Extract the (x, y) coordinate from the center of the cell holding the provided text.  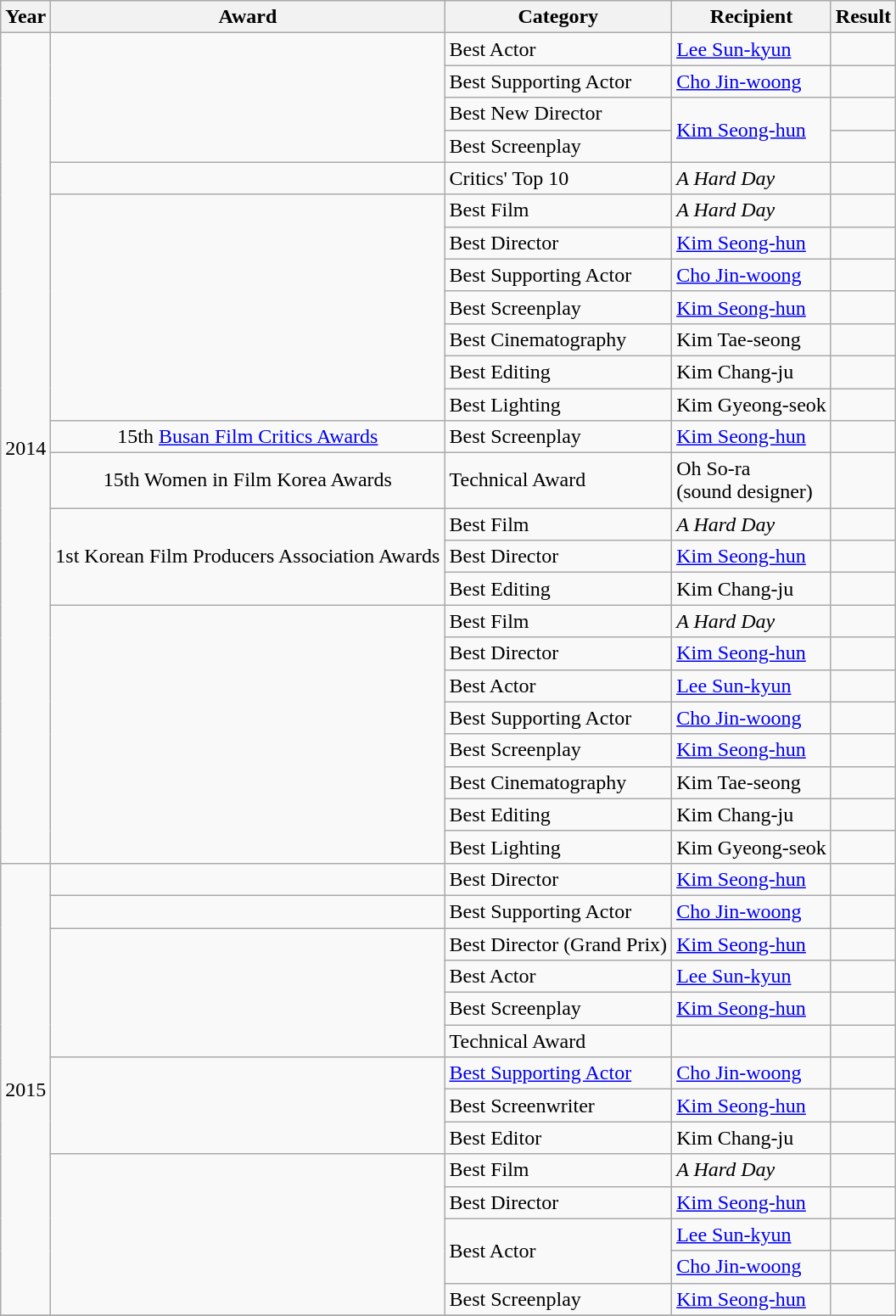
15th Busan Film Critics Awards (248, 437)
Best Director (Grand Prix) (558, 944)
15th Women in Film Korea Awards (248, 480)
Best Editor (558, 1138)
2015 (25, 1089)
1st Korean Film Producers Association Awards (248, 557)
Category (558, 17)
Best Screenwriter (558, 1106)
Recipient (752, 17)
Oh So-ra (sound designer) (752, 480)
Year (25, 17)
Award (248, 17)
Result (863, 17)
Best New Director (558, 114)
2014 (25, 448)
Critics' Top 10 (558, 178)
